Determine the [x, y] coordinate at the center of the cell enclosing the given text.  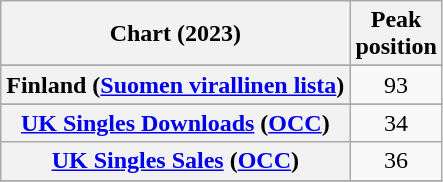
UK Singles Sales (OCC) [176, 161]
Peakposition [396, 34]
Finland (Suomen virallinen lista) [176, 85]
93 [396, 85]
36 [396, 161]
UK Singles Downloads (OCC) [176, 123]
34 [396, 123]
Chart (2023) [176, 34]
